Identify which cell holds the provided text, then report its (x, y) central coordinate. 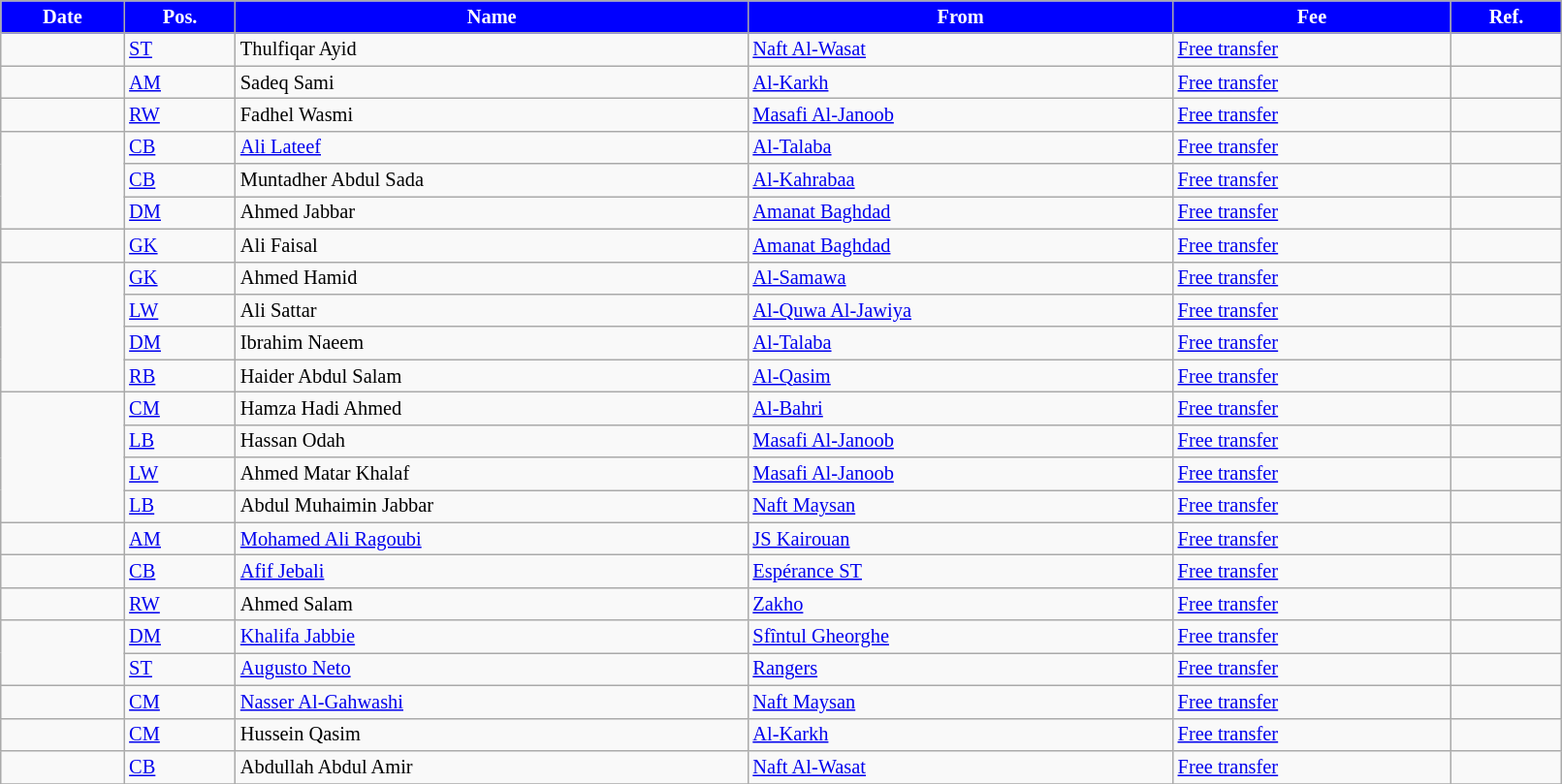
Pos. (180, 16)
RB (180, 376)
Rangers (960, 669)
Khalifa Jabbie (493, 637)
From (960, 16)
Ibrahim Naeem (493, 343)
Zakho (960, 604)
Ahmed Jabbar (493, 212)
Date (63, 16)
Fee (1312, 16)
Abdullah Abdul Amir (493, 767)
Al-Qasim (960, 376)
Hussein Qasim (493, 735)
Al-Quwa Al-Jawiya (960, 310)
Sfîntul Gheorghe (960, 637)
Hamza Hadi Ahmed (493, 408)
Afif Jebali (493, 571)
Al-Kahrabaa (960, 180)
Ali Sattar (493, 310)
Mohamed Ali Ragoubi (493, 539)
Augusto Neto (493, 669)
Espérance ST (960, 571)
Haider Abdul Salam (493, 376)
Fadhel Wasmi (493, 114)
Thulfiqar Ayid (493, 49)
JS Kairouan (960, 539)
Al-Samawa (960, 278)
Ahmed Hamid (493, 278)
Sadeq Sami (493, 82)
Name (493, 16)
Abdul Muhaimin Jabbar (493, 506)
Ahmed Matar Khalaf (493, 474)
Ref. (1507, 16)
Ali Lateef (493, 147)
Nasser Al-Gahwashi (493, 702)
Hassan Odah (493, 441)
Ali Faisal (493, 245)
Ahmed Salam (493, 604)
Muntadher Abdul Sada (493, 180)
Al-Bahri (960, 408)
